Determine the [x, y] coordinate at the center of the cell enclosing the given text.  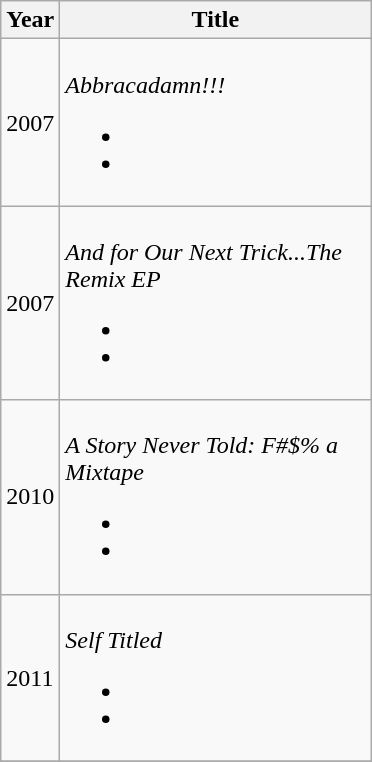
2011 [30, 678]
2010 [30, 497]
Abbracadamn!!! [216, 122]
And for Our Next Trick...The Remix EP [216, 303]
Self Titled [216, 678]
A Story Never Told: F#$% a Mixtape [216, 497]
Title [216, 20]
Year [30, 20]
